Identify which cell holds the provided text, then report its (x, y) central coordinate. 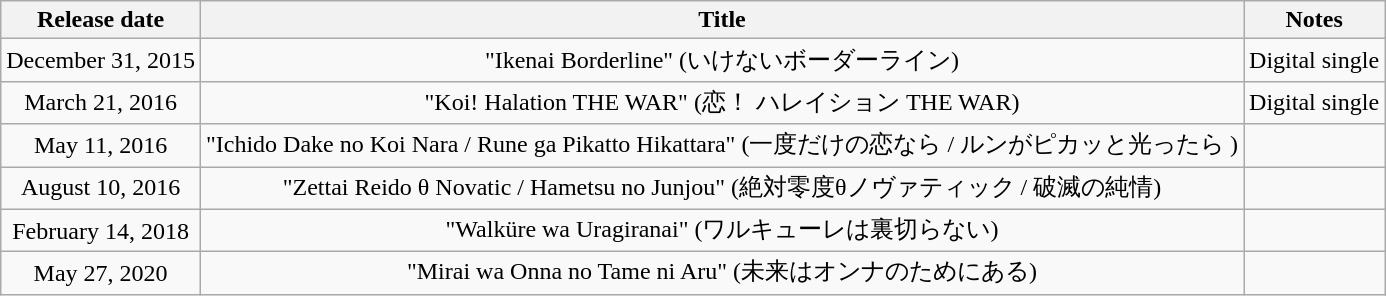
Title (722, 20)
Release date (101, 20)
"Ikenai Borderline" (いけないボーダーライン) (722, 60)
"Walküre wa Uragiranai" (ワルキューレは裏切らない) (722, 230)
March 21, 2016 (101, 102)
Notes (1314, 20)
May 11, 2016 (101, 146)
"Ichido Dake no Koi Nara / Rune ga Pikatto Hikattara" (一度だけの恋なら / ルンがピカッと光ったら ) (722, 146)
February 14, 2018 (101, 230)
August 10, 2016 (101, 188)
December 31, 2015 (101, 60)
"Koi! Halation THE WAR" (恋！ ハレイション THE WAR) (722, 102)
May 27, 2020 (101, 274)
"Mirai wa Onna no Tame ni Aru" (未来はオンナのためにある) (722, 274)
"Zettai Reido θ Novatic / Hametsu no Junjou" (絶対零度θノヴァティック / 破滅の純情) (722, 188)
